Search for the cell housing the specified text and yield its [X, Y] center coordinate. 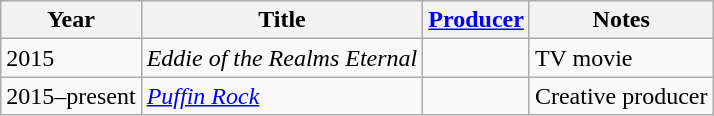
Eddie of the Realms Eternal [282, 58]
Producer [476, 20]
Creative producer [621, 96]
Title [282, 20]
TV movie [621, 58]
2015 [71, 58]
Puffin Rock [282, 96]
2015–present [71, 96]
Year [71, 20]
Notes [621, 20]
